Scan for the cell matching the given text and deliver its [X, Y] coordinate at center. 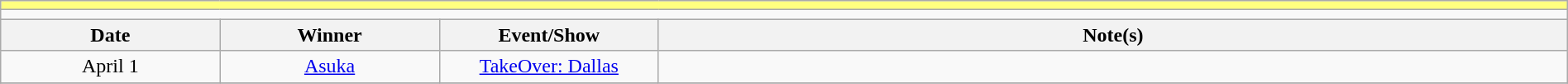
Note(s) [1113, 35]
Event/Show [549, 35]
TakeOver: Dallas [549, 67]
Asuka [329, 67]
Date [111, 35]
Winner [329, 35]
April 1 [111, 67]
